Identify which cell holds the provided text, then report its [X, Y] central coordinate. 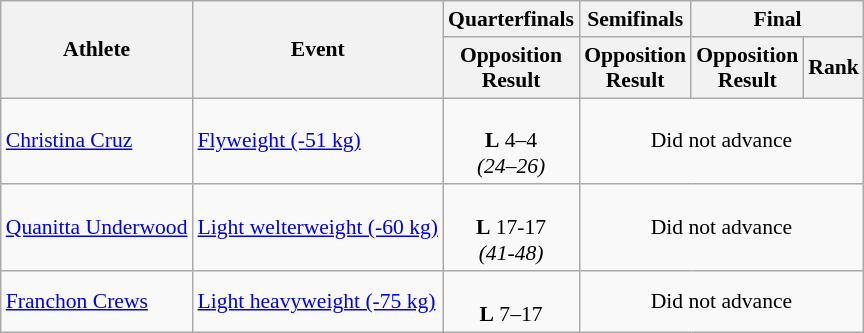
Quanitta Underwood [97, 228]
L 7–17 [511, 302]
Event [318, 50]
Light heavyweight (-75 kg) [318, 302]
Franchon Crews [97, 302]
Athlete [97, 50]
Christina Cruz [97, 142]
Light welterweight (-60 kg) [318, 228]
Flyweight (-51 kg) [318, 142]
Semifinals [635, 19]
Rank [834, 68]
Quarterfinals [511, 19]
L 17-17(41-48) [511, 228]
Final [778, 19]
L 4–4(24–26) [511, 142]
